Extract the [X, Y] coordinate from the center of the cell holding the provided text.  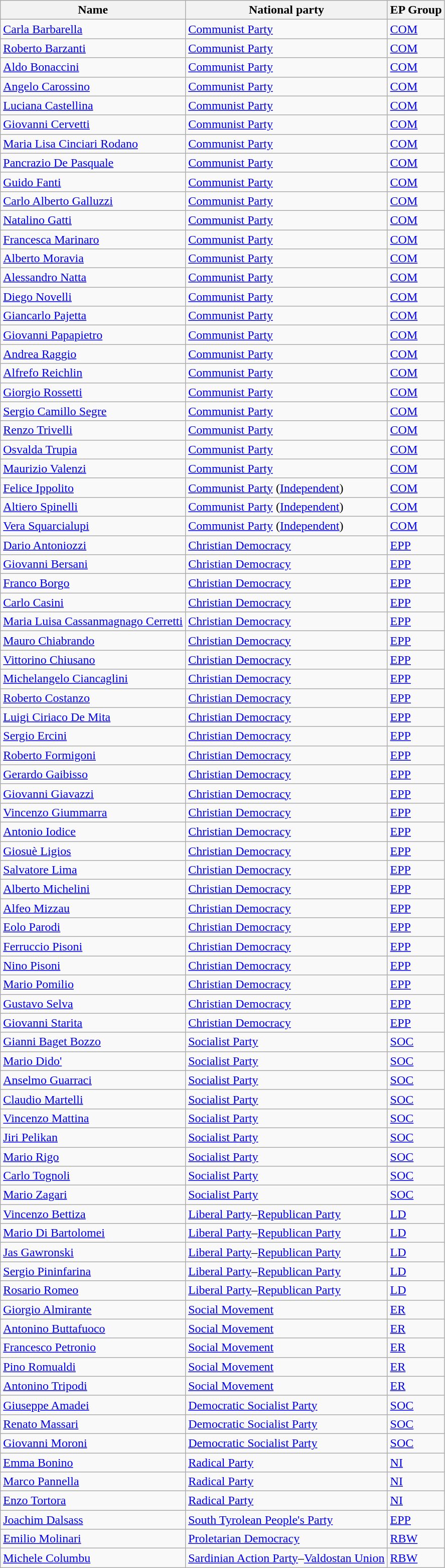
Carlo Casini [93, 602]
Emilio Molinari [93, 1539]
Luciana Castellina [93, 105]
Aldo Bonaccini [93, 67]
Alessandro Natta [93, 278]
Roberto Barzanti [93, 48]
Gerardo Gaibisso [93, 774]
Natalino Gatti [93, 220]
Proletarian Democracy [286, 1539]
Francesca Marinaro [93, 239]
Enzo Tortora [93, 1501]
Sergio Camillo Segre [93, 411]
Mauro Chiabrando [93, 641]
Luigi Ciriaco De Mita [93, 717]
Francesco Petronio [93, 1348]
Giuseppe Amadei [93, 1405]
Alberto Michelini [93, 889]
Vera Squarcialupi [93, 526]
Roberto Formigoni [93, 755]
Ferruccio Pisoni [93, 946]
Angelo Carossino [93, 86]
Diego Novelli [93, 297]
Giovanni Giavazzi [93, 793]
Alberto Moravia [93, 259]
Claudio Martelli [93, 1099]
Salvatore Lima [93, 870]
Gianni Baget Bozzo [93, 1042]
Sardinian Action Party–Valdostan Union [286, 1558]
Jas Gawronski [93, 1252]
Mario Di Bartolomei [93, 1233]
Giorgio Rossetti [93, 392]
Roberto Costanzo [93, 698]
Altiero Spinelli [93, 507]
South Tyrolean People's Party [286, 1520]
Eolo Parodi [93, 927]
Franco Borgo [93, 583]
Osvalda Trupia [93, 449]
Vincenzo Giummarra [93, 812]
Giovanni Papapietro [93, 335]
Giancarlo Pajetta [93, 316]
Maurizio Valenzi [93, 468]
National party [286, 10]
Alfrefo Reichlin [93, 373]
Mario Zagari [93, 1195]
Carla Barbarella [93, 29]
Joachim Dalsass [93, 1520]
Vittorino Chiusano [93, 660]
Andrea Raggio [93, 354]
Giovanni Moroni [93, 1443]
Sergio Ercini [93, 736]
Anselmo Guarraci [93, 1080]
Mario Pomilio [93, 985]
Sergio Pininfarina [93, 1271]
Antonino Buttafuoco [93, 1329]
Giorgio Almirante [93, 1309]
EP Group [416, 10]
Giosuè Ligios [93, 851]
Giovanni Starita [93, 1023]
Giovanni Bersani [93, 564]
Guido Fanti [93, 182]
Rosario Romeo [93, 1290]
Antonio Iodice [93, 831]
Giovanni Cervetti [93, 125]
Name [93, 10]
Michelangelo Ciancaglini [93, 679]
Maria Lisa Cinciari Rodano [93, 144]
Michele Columbu [93, 1558]
Renato Massari [93, 1424]
Emma Bonino [93, 1463]
Nino Pisoni [93, 966]
Antonino Tripodi [93, 1386]
Maria Luisa Cassanmagnago Cerretti [93, 622]
Mario Dido' [93, 1061]
Marco Pannella [93, 1482]
Gustavo Selva [93, 1004]
Alfeo Mizzau [93, 908]
Renzo Trivelli [93, 430]
Carlo Tognoli [93, 1176]
Vincenzo Mattina [93, 1118]
Pancrazio De Pasquale [93, 163]
Mario Rigo [93, 1156]
Vincenzo Bettiza [93, 1214]
Carlo Alberto Galluzzi [93, 201]
Dario Antoniozzi [93, 545]
Felice Ippolito [93, 488]
Jiri Pelikan [93, 1137]
Pino Romualdi [93, 1367]
